For the text-containing cell, return its midpoint in [x, y] coordinate format. 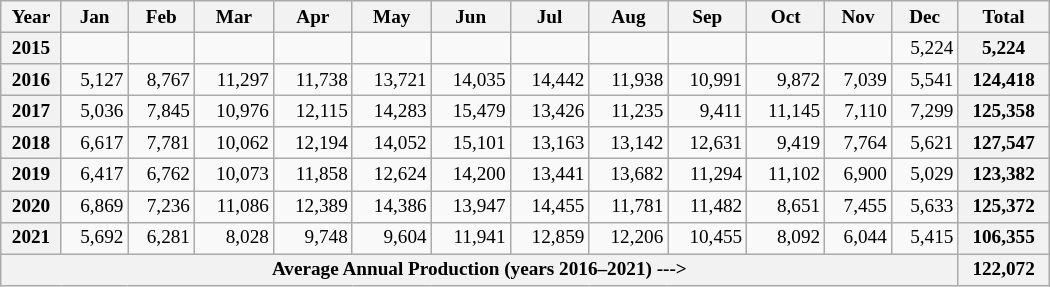
11,145 [786, 111]
13,426 [550, 111]
9,748 [312, 238]
9,419 [786, 143]
125,372 [1004, 206]
5,633 [924, 206]
Jul [550, 17]
13,721 [392, 80]
2019 [32, 175]
6,900 [858, 175]
14,200 [470, 175]
14,455 [550, 206]
13,682 [628, 175]
10,455 [708, 238]
5,692 [94, 238]
9,604 [392, 238]
Jan [94, 17]
106,355 [1004, 238]
124,418 [1004, 80]
Oct [786, 17]
12,624 [392, 175]
6,762 [162, 175]
9,872 [786, 80]
7,764 [858, 143]
11,938 [628, 80]
11,086 [234, 206]
7,781 [162, 143]
8,767 [162, 80]
12,631 [708, 143]
2018 [32, 143]
11,738 [312, 80]
2020 [32, 206]
Total [1004, 17]
11,297 [234, 80]
11,482 [708, 206]
Feb [162, 17]
12,859 [550, 238]
10,062 [234, 143]
5,415 [924, 238]
13,163 [550, 143]
Aug [628, 17]
14,386 [392, 206]
10,991 [708, 80]
5,541 [924, 80]
Dec [924, 17]
6,417 [94, 175]
125,358 [1004, 111]
12,206 [628, 238]
7,455 [858, 206]
6,869 [94, 206]
14,052 [392, 143]
11,781 [628, 206]
6,281 [162, 238]
15,101 [470, 143]
14,283 [392, 111]
2015 [32, 48]
8,028 [234, 238]
11,294 [708, 175]
5,621 [924, 143]
11,941 [470, 238]
2016 [32, 80]
2017 [32, 111]
11,102 [786, 175]
7,299 [924, 111]
9,411 [708, 111]
127,547 [1004, 143]
12,389 [312, 206]
12,194 [312, 143]
14,442 [550, 80]
5,029 [924, 175]
Sep [708, 17]
122,072 [1004, 270]
123,382 [1004, 175]
10,073 [234, 175]
6,617 [94, 143]
7,236 [162, 206]
8,092 [786, 238]
11,235 [628, 111]
2021 [32, 238]
Apr [312, 17]
Nov [858, 17]
Jun [470, 17]
5,036 [94, 111]
7,845 [162, 111]
13,947 [470, 206]
5,127 [94, 80]
7,110 [858, 111]
13,142 [628, 143]
12,115 [312, 111]
6,044 [858, 238]
Average Annual Production (years 2016–2021) ---> [480, 270]
15,479 [470, 111]
11,858 [312, 175]
13,441 [550, 175]
7,039 [858, 80]
8,651 [786, 206]
14,035 [470, 80]
Year [32, 17]
May [392, 17]
Mar [234, 17]
10,976 [234, 111]
